Find where the given text appears and provide that cell's center as [x, y] coordinate. 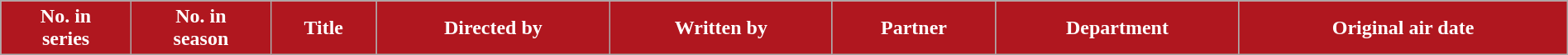
Original air date [1403, 28]
Title [323, 28]
No. inseason [200, 28]
Directed by [493, 28]
No. inseries [66, 28]
Department [1117, 28]
Written by [721, 28]
Partner [914, 28]
